Return (X, Y) of the center of cell containing provided text 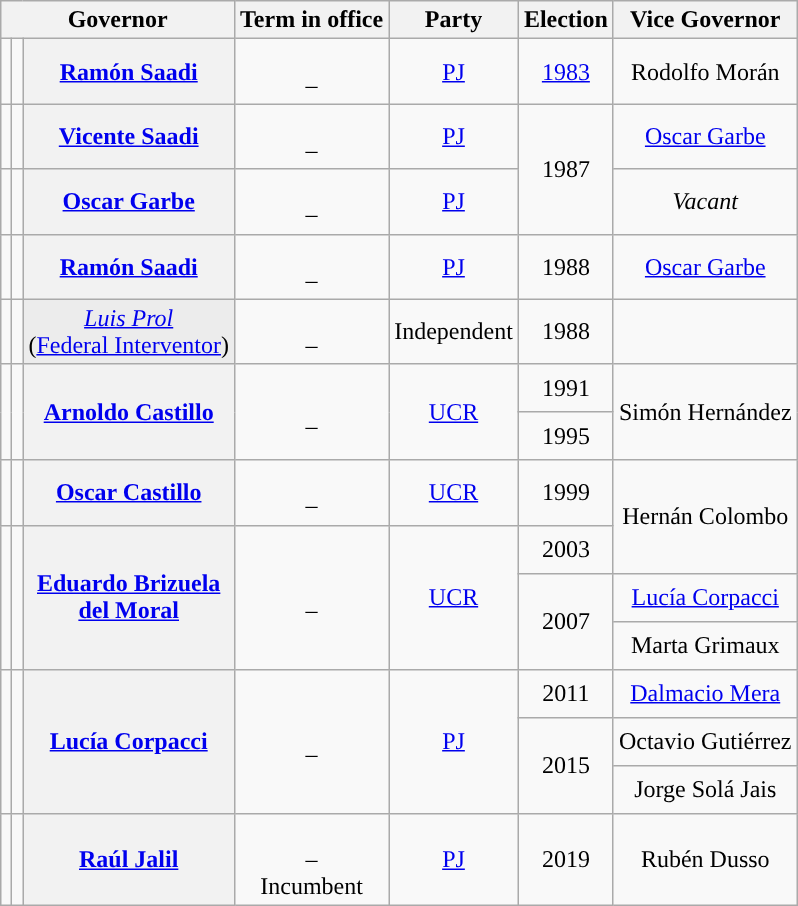
1999 (566, 492)
2019 (566, 859)
Hernán Colombo (705, 516)
Vacant (705, 202)
1995 (566, 436)
Term in office (312, 20)
Governor (118, 20)
Independent (454, 332)
Eduardo Brizueladel Moral (129, 597)
2003 (566, 549)
2015 (566, 765)
2007 (566, 621)
Oscar Castillo (129, 492)
Vicente Saadi (129, 136)
1983 (566, 72)
Raúl Jalil (129, 859)
Rodolfo Morán (705, 72)
1991 (566, 388)
Rubén Dusso (705, 859)
Party (454, 20)
Dalmacio Mera (705, 693)
Marta Grimaux (705, 645)
Arnoldo Castillo (129, 412)
Simón Hernández (705, 412)
Octavio Gutiérrez (705, 741)
2011 (566, 693)
Vice Governor (705, 20)
1987 (566, 169)
Luis Prol(Federal Interventor) (129, 332)
Jorge Solá Jais (705, 789)
Election (566, 20)
–Incumbent (312, 859)
